Capture the cell that displays the provided text and extract its [x, y] central coordinate. 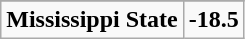
Mississippi State [92, 20]
-18.5 [214, 20]
